Identify which cell holds the provided text, then report its [x, y] central coordinate. 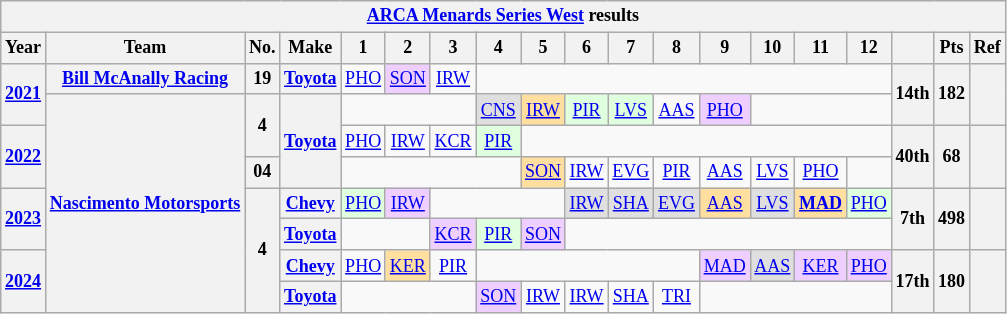
Team [144, 48]
9 [724, 48]
8 [677, 48]
TRI [677, 296]
No. [262, 48]
6 [586, 48]
ARCA Menards Series West results [503, 16]
2021 [24, 94]
Bill McAnally Racing [144, 78]
180 [952, 281]
11 [821, 48]
40th [912, 156]
2024 [24, 281]
182 [952, 94]
7th [912, 219]
Nascimento Motorsports [144, 203]
Ref [987, 48]
2022 [24, 156]
14th [912, 94]
Pts [952, 48]
04 [262, 172]
5 [544, 48]
7 [631, 48]
1 [364, 48]
10 [772, 48]
12 [868, 48]
17th [912, 281]
498 [952, 219]
CNS [498, 110]
2023 [24, 219]
2 [408, 48]
3 [453, 48]
19 [262, 78]
68 [952, 156]
Year [24, 48]
Make [310, 48]
